Find where the given text appears and provide that cell's center as (x, y) coordinate. 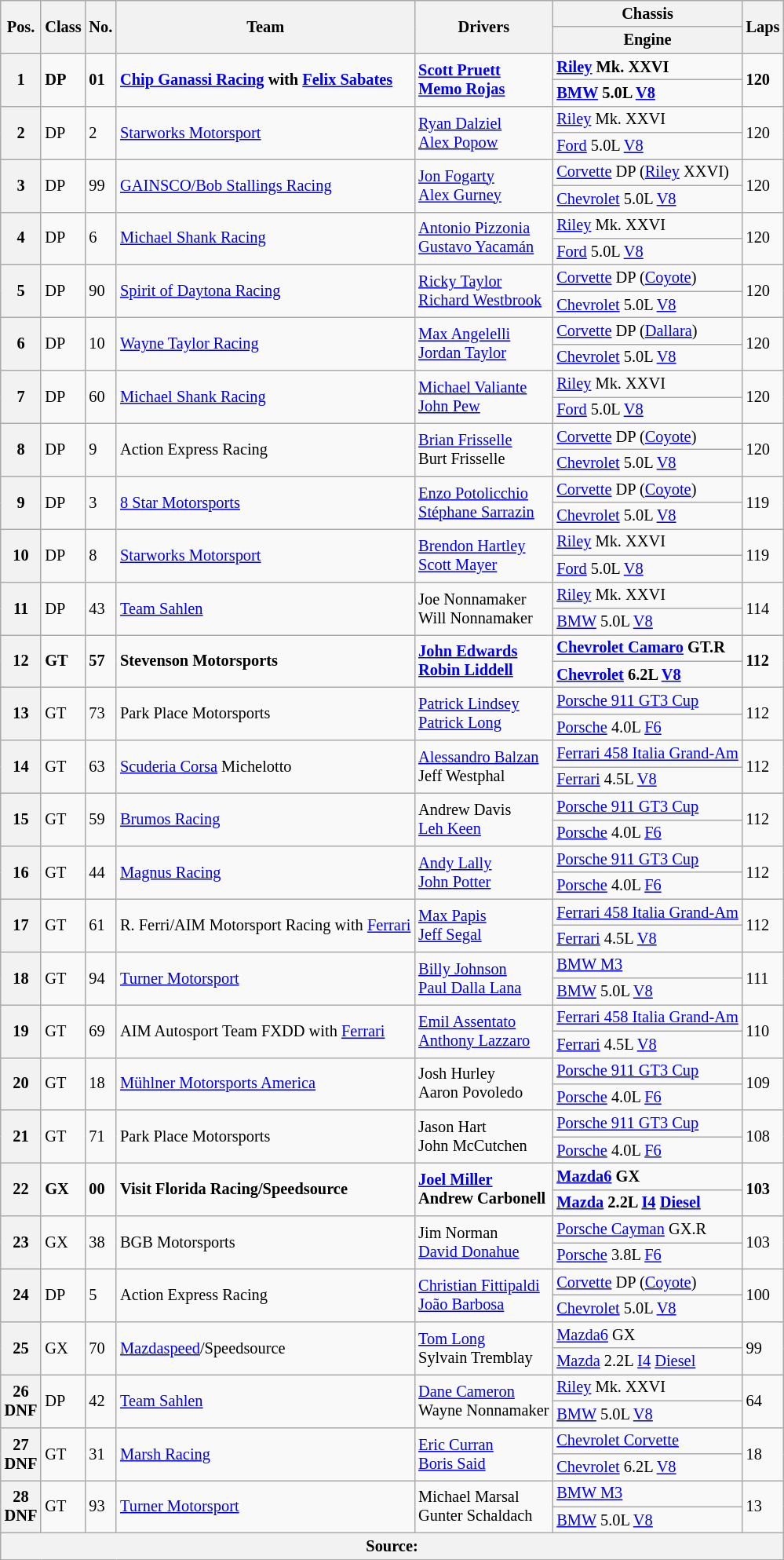
Team (265, 27)
Scott Pruett Memo Rojas (483, 80)
Stevenson Motorsports (265, 661)
111 (763, 978)
7 (21, 397)
110 (763, 1030)
Max Papis Jeff Segal (483, 925)
100 (763, 1295)
Brendon Hartley Scott Mayer (483, 554)
Christian Fittipaldi João Barbosa (483, 1295)
93 (100, 1506)
64 (763, 1401)
Jon Fogarty Alex Gurney (483, 185)
12 (21, 661)
4 (21, 239)
57 (100, 661)
GAINSCO/Bob Stallings Racing (265, 185)
Source: (392, 1546)
15 (21, 820)
Brumos Racing (265, 820)
Billy Johnson Paul Dalla Lana (483, 978)
Andy Lally John Potter (483, 871)
Wayne Taylor Racing (265, 344)
Drivers (483, 27)
Engine (647, 40)
73 (100, 713)
Enzo Potolicchio Stéphane Sarrazin (483, 502)
Emil Assentato Anthony Lazzaro (483, 1030)
Tom Long Sylvain Tremblay (483, 1347)
Michael Valiante John Pew (483, 397)
Ryan Dalziel Alex Popow (483, 132)
114 (763, 608)
Antonio Pizzonia Gustavo Yacamán (483, 239)
No. (100, 27)
R. Ferri/AIM Motorsport Racing with Ferrari (265, 925)
AIM Autosport Team FXDD with Ferrari (265, 1030)
Jim Norman David Donahue (483, 1242)
Chip Ganassi Racing with Felix Sabates (265, 80)
24 (21, 1295)
01 (100, 80)
108 (763, 1137)
70 (100, 1347)
Mühlner Motorsports America (265, 1083)
Jason Hart John McCutchen (483, 1137)
Corvette DP (Dallara) (647, 331)
71 (100, 1137)
43 (100, 608)
Alessandro Balzan Jeff Westphal (483, 766)
31 (100, 1454)
Chassis (647, 13)
Scuderia Corsa Michelotto (265, 766)
8 Star Motorsports (265, 502)
38 (100, 1242)
23 (21, 1242)
60 (100, 397)
Josh Hurley Aaron Povoledo (483, 1083)
1 (21, 80)
28DNF (21, 1506)
Chevrolet Corvette (647, 1441)
Andrew Davis Leh Keen (483, 820)
Ricky Taylor Richard Westbrook (483, 290)
John Edwards Robin Liddell (483, 661)
00 (100, 1189)
Porsche Cayman GX.R (647, 1229)
Patrick Lindsey Patrick Long (483, 713)
11 (21, 608)
Dane Cameron Wayne Nonnamaker (483, 1401)
90 (100, 290)
Pos. (21, 27)
21 (21, 1137)
Brian Frisselle Burt Frisselle (483, 449)
Spirit of Daytona Racing (265, 290)
109 (763, 1083)
16 (21, 871)
26DNF (21, 1401)
20 (21, 1083)
Laps (763, 27)
59 (100, 820)
44 (100, 871)
22 (21, 1189)
Mazdaspeed/Speedsource (265, 1347)
Marsh Racing (265, 1454)
Magnus Racing (265, 871)
Michael Marsal Gunter Schaldach (483, 1506)
25 (21, 1347)
19 (21, 1030)
94 (100, 978)
17 (21, 925)
42 (100, 1401)
Class (63, 27)
Porsche 3.8L F6 (647, 1255)
14 (21, 766)
27DNF (21, 1454)
Joel Miller Andrew Carbonell (483, 1189)
61 (100, 925)
Chevrolet Camaro GT.R (647, 648)
Corvette DP (Riley XXVI) (647, 172)
63 (100, 766)
69 (100, 1030)
Visit Florida Racing/Speedsource (265, 1189)
Eric Curran Boris Said (483, 1454)
BGB Motorsports (265, 1242)
Max Angelelli Jordan Taylor (483, 344)
Joe Nonnamaker Will Nonnamaker (483, 608)
